Determine the (X, Y) coordinate at the center of the cell enclosing the given text.  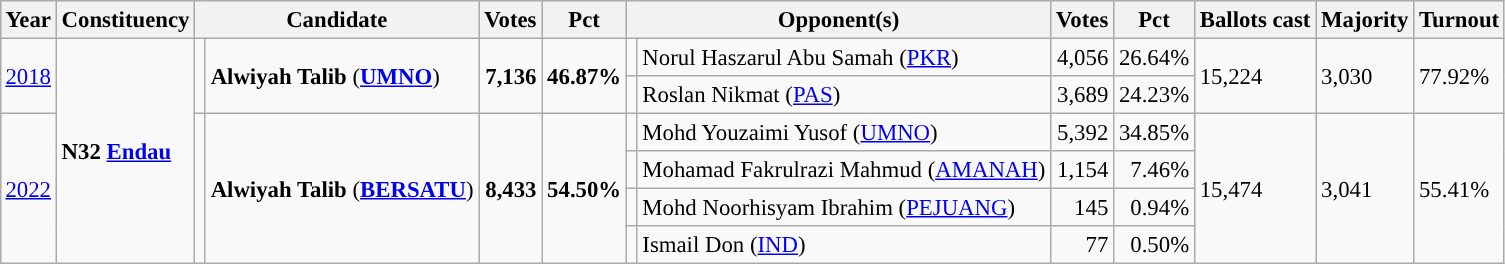
145 (1082, 208)
Mohamad Fakrulrazi Mahmud (AMANAH) (844, 170)
Norul Haszarul Abu Samah (PKR) (844, 57)
Alwiyah Talib (UMNO) (342, 76)
Turnout (1460, 20)
3,030 (1365, 76)
3,689 (1082, 95)
3,041 (1365, 189)
Mohd Noorhisyam Ibrahim (PEJUANG) (844, 208)
Opponent(s) (838, 20)
0.94% (1154, 208)
Year (28, 20)
2018 (28, 76)
55.41% (1460, 189)
Constituency (125, 20)
Mohd Youzaimi Yusof (UMNO) (844, 133)
Majority (1365, 20)
4,056 (1082, 57)
1,154 (1082, 170)
Alwiyah Talib (BERSATU) (342, 189)
24.23% (1154, 95)
77.92% (1460, 76)
N32 Endau (125, 151)
Ismail Don (IND) (844, 245)
77 (1082, 245)
Ballots cast (1254, 20)
7,136 (510, 76)
Candidate (337, 20)
0.50% (1154, 245)
15,474 (1254, 189)
26.64% (1154, 57)
7.46% (1154, 170)
54.50% (584, 189)
46.87% (584, 76)
Roslan Nikmat (PAS) (844, 95)
5,392 (1082, 133)
8,433 (510, 189)
15,224 (1254, 76)
34.85% (1154, 133)
2022 (28, 189)
